Return [X, Y] of the center of cell containing provided text 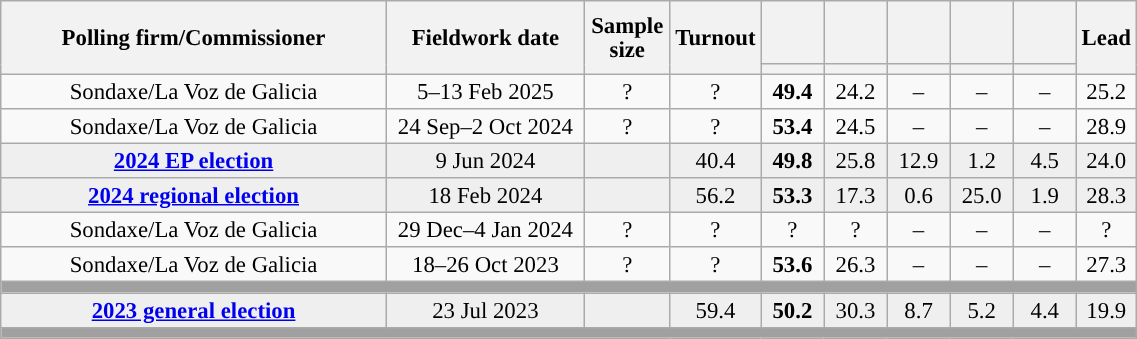
25.0 [982, 196]
1.9 [1044, 196]
29 Dec–4 Jan 2024 [485, 230]
5.2 [982, 310]
24 Sep–2 Oct 2024 [485, 126]
4.4 [1044, 310]
23 Jul 2023 [485, 310]
Sample size [627, 38]
49.8 [792, 162]
53.4 [792, 126]
27.3 [1106, 266]
28.3 [1106, 196]
4.5 [1044, 162]
12.9 [918, 162]
Fieldwork date [485, 38]
25.8 [856, 162]
24.5 [856, 126]
30.3 [856, 310]
50.2 [792, 310]
18 Feb 2024 [485, 196]
17.3 [856, 196]
53.3 [792, 196]
59.4 [716, 310]
24.2 [856, 92]
19.9 [1106, 310]
Polling firm/Commissioner [194, 38]
53.6 [792, 266]
26.3 [856, 266]
1.2 [982, 162]
49.4 [792, 92]
56.2 [716, 196]
25.2 [1106, 92]
9 Jun 2024 [485, 162]
28.9 [1106, 126]
8.7 [918, 310]
0.6 [918, 196]
Turnout [716, 38]
18–26 Oct 2023 [485, 266]
5–13 Feb 2025 [485, 92]
2024 EP election [194, 162]
2024 regional election [194, 196]
Lead [1106, 38]
2023 general election [194, 310]
40.4 [716, 162]
24.0 [1106, 162]
